Pinpoint the cell where the given text exists, returning its [X, Y] midpoint coordinate. 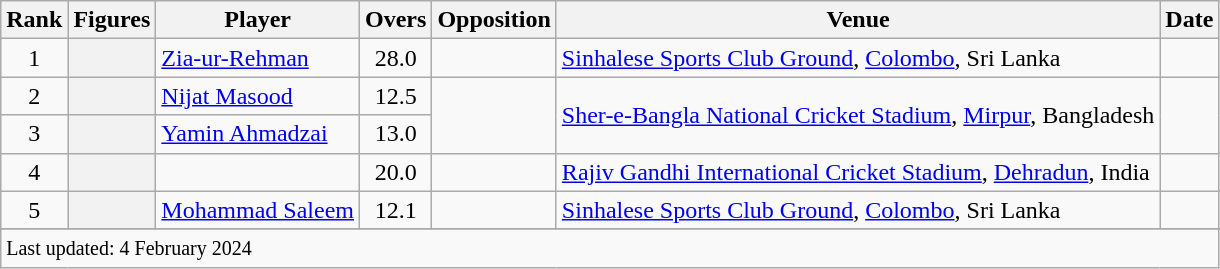
Sher-e-Bangla National Cricket Stadium, Mirpur, Bangladesh [858, 115]
13.0 [396, 134]
Nijat Masood [258, 96]
Zia-ur-Rehman [258, 58]
Yamin Ahmadzai [258, 134]
Player [258, 20]
4 [34, 172]
Rajiv Gandhi International Cricket Stadium, Dehradun, India [858, 172]
Date [1190, 20]
Venue [858, 20]
12.1 [396, 210]
3 [34, 134]
5 [34, 210]
28.0 [396, 58]
Opposition [494, 20]
Overs [396, 20]
12.5 [396, 96]
Mohammad Saleem [258, 210]
Last updated: 4 February 2024 [610, 248]
Figures [112, 20]
Rank [34, 20]
20.0 [396, 172]
1 [34, 58]
2 [34, 96]
